Locate the cell with the specified text and output its (x, y) center coordinate. 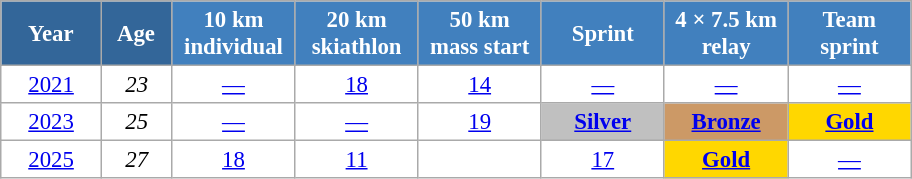
19 (480, 122)
Year (52, 34)
11 (356, 160)
14 (480, 85)
Silver (602, 122)
25 (136, 122)
17 (602, 160)
27 (136, 160)
Team sprint (850, 34)
Sprint (602, 34)
Bronze (726, 122)
2021 (52, 85)
2025 (52, 160)
2023 (52, 122)
Age (136, 34)
23 (136, 85)
50 km mass start (480, 34)
4 × 7.5 km relay (726, 34)
10 km individual (234, 34)
20 km skiathlon (356, 34)
